Output the (X, Y) coordinate of the center of the cell containing the given text.  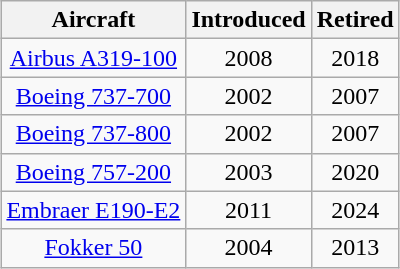
2020 (355, 172)
2013 (355, 248)
Introduced (248, 20)
Retired (355, 20)
2018 (355, 58)
2003 (248, 172)
Boeing 737-700 (94, 96)
2024 (355, 210)
Boeing 737-800 (94, 134)
Embraer E190-E2 (94, 210)
Boeing 757-200 (94, 172)
2008 (248, 58)
Fokker 50 (94, 248)
Aircraft (94, 20)
2011 (248, 210)
2004 (248, 248)
Airbus A319-100 (94, 58)
